Detect which cell encompasses the target text, then output its [X, Y] center coordinate. 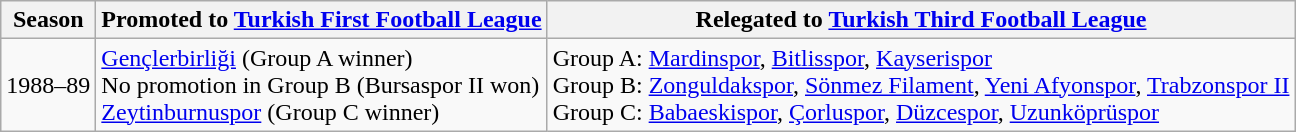
Relegated to Turkish Third Football League [921, 20]
Promoted to Turkish First Football League [322, 20]
Season [48, 20]
1988–89 [48, 85]
Gençlerbirliği (Group A winner)No promotion in Group B (Bursaspor II won)Zeytinburnuspor (Group C winner) [322, 85]
